From the cell containing the given text, extract its center point as (X, Y) coordinate. 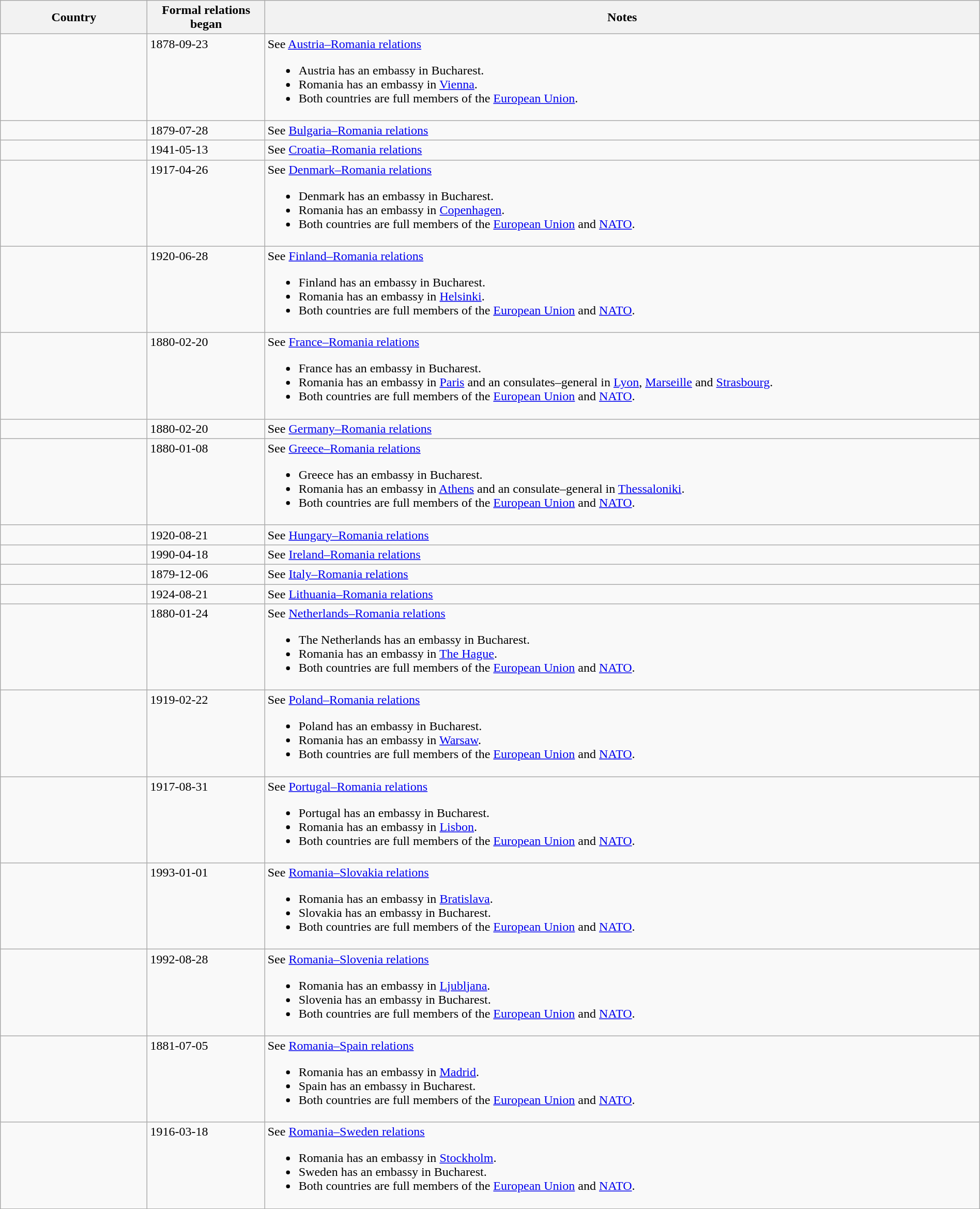
1990-04-18 (206, 554)
1941-05-13 (206, 150)
Country (74, 18)
1920-08-21 (206, 535)
See Croatia–Romania relations (622, 150)
1878-09-23 (206, 78)
1992-08-28 (206, 993)
1917-04-26 (206, 203)
See Lithuania–Romania relations (622, 594)
1919-02-22 (206, 733)
Formal relations began (206, 18)
See Bulgaria–Romania relations (622, 130)
1916-03-18 (206, 1166)
See Germany–Romania relations (622, 429)
1917-08-31 (206, 820)
1879-07-28 (206, 130)
Notes (622, 18)
See Italy–Romania relations (622, 574)
1924-08-21 (206, 594)
1880-01-24 (206, 647)
See Ireland–Romania relations (622, 554)
1881-07-05 (206, 1079)
1993-01-01 (206, 906)
1880-01-08 (206, 482)
1879-12-06 (206, 574)
1920-06-28 (206, 290)
See Hungary–Romania relations (622, 535)
